Return [x, y] of the center of cell containing provided text 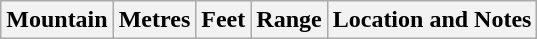
Mountain [57, 20]
Feet [224, 20]
Metres [154, 20]
Range [289, 20]
Location and Notes [432, 20]
